Scan for the cell matching the given text and deliver its [x, y] coordinate at center. 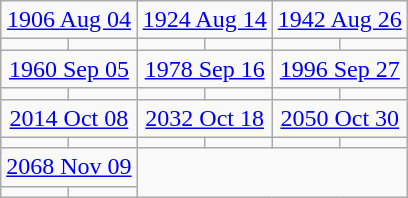
1960 Sep 05 [69, 69]
1996 Sep 27 [340, 69]
2014 Oct 08 [69, 118]
1906 Aug 04 [69, 20]
2068 Nov 09 [69, 167]
1924 Aug 14 [204, 20]
1942 Aug 26 [340, 20]
2050 Oct 30 [340, 118]
1978 Sep 16 [204, 69]
2032 Oct 18 [204, 118]
